Return [x, y] of the center of cell containing provided text 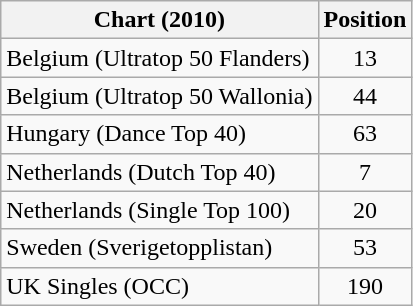
Netherlands (Dutch Top 40) [160, 172]
Sweden (Sverigetopplistan) [160, 248]
190 [365, 286]
7 [365, 172]
Belgium (Ultratop 50 Flanders) [160, 58]
Belgium (Ultratop 50 Wallonia) [160, 96]
20 [365, 210]
13 [365, 58]
Hungary (Dance Top 40) [160, 134]
63 [365, 134]
44 [365, 96]
Netherlands (Single Top 100) [160, 210]
UK Singles (OCC) [160, 286]
53 [365, 248]
Chart (2010) [160, 20]
Position [365, 20]
